Find where the given text appears and provide that cell's center as [X, Y] coordinate. 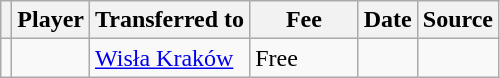
Wisła Kraków [170, 58]
Fee [304, 20]
Player [51, 20]
Free [304, 58]
Date [388, 20]
Source [458, 20]
Transferred to [170, 20]
